Scan for the cell matching the given text and deliver its [X, Y] coordinate at center. 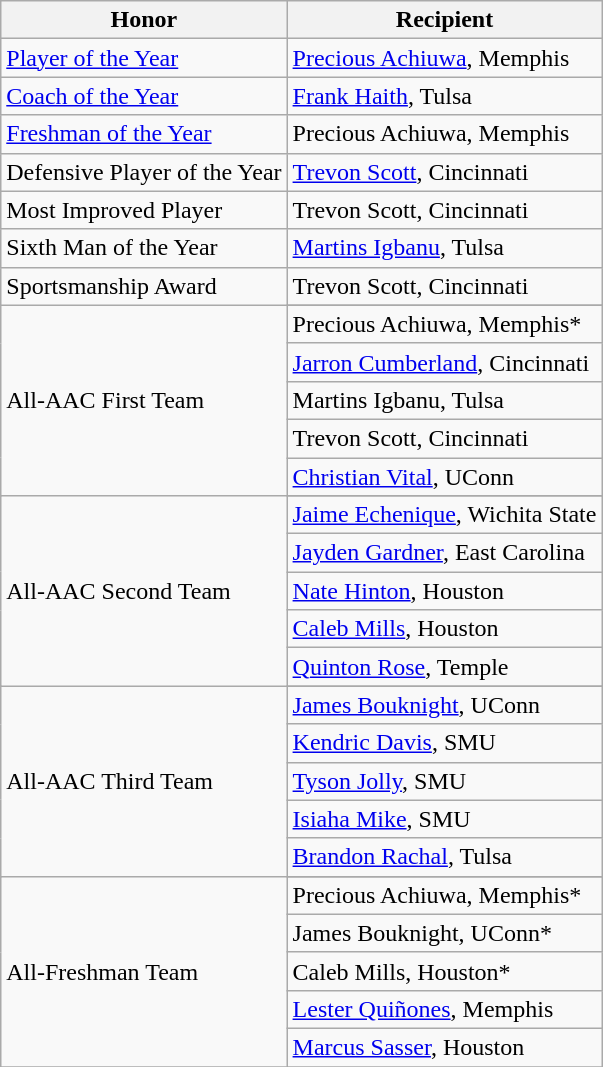
All-Freshman Team [144, 971]
All-AAC Second Team [144, 591]
Most Improved Player [144, 210]
Jarron Cumberland, Cincinnati [444, 362]
Player of the Year [144, 58]
Frank Haith, Tulsa [444, 96]
Sportsmanship Award [144, 286]
Kendric Davis, SMU [444, 743]
Caleb Mills, Houston* [444, 971]
James Bouknight, UConn [444, 705]
Christian Vital, UConn [444, 477]
All-AAC First Team [144, 400]
Recipient [444, 20]
Isiaha Mike, SMU [444, 819]
All-AAC Third Team [144, 781]
Tyson Jolly, SMU [444, 781]
James Bouknight, UConn* [444, 933]
Lester Quiñones, Memphis [444, 1009]
Freshman of the Year [144, 134]
Honor [144, 20]
Nate Hinton, Houston [444, 591]
Marcus Sasser, Houston [444, 1047]
Coach of the Year [144, 96]
Caleb Mills, Houston [444, 629]
Defensive Player of the Year [144, 172]
Quinton Rose, Temple [444, 667]
Sixth Man of the Year [144, 248]
Jaime Echenique, Wichita State [444, 515]
Jayden Gardner, East Carolina [444, 553]
Brandon Rachal, Tulsa [444, 857]
